Identify which cell holds the provided text, then report its (x, y) central coordinate. 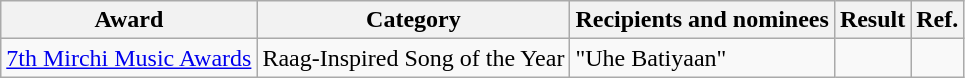
Ref. (938, 20)
Recipients and nominees (702, 20)
"Uhe Batiyaan" (702, 58)
Result (872, 20)
Award (129, 20)
7th Mirchi Music Awards (129, 58)
Category (414, 20)
Raag-Inspired Song of the Year (414, 58)
